Capture the cell that displays the provided text and extract its [x, y] central coordinate. 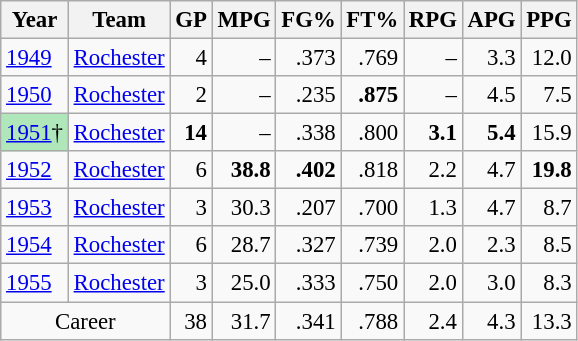
14 [191, 133]
.818 [372, 170]
3.1 [434, 133]
2.3 [492, 245]
.333 [308, 283]
13.3 [549, 321]
.700 [372, 208]
.750 [372, 283]
Year [35, 20]
1.3 [434, 208]
Team [119, 20]
FT% [372, 20]
.739 [372, 245]
.769 [372, 58]
12.0 [549, 58]
APG [492, 20]
28.7 [244, 245]
30.3 [244, 208]
1955 [35, 283]
4 [191, 58]
MPG [244, 20]
.788 [372, 321]
5.4 [492, 133]
25.0 [244, 283]
38 [191, 321]
Career [86, 321]
3.3 [492, 58]
2.2 [434, 170]
1954 [35, 245]
PPG [549, 20]
2 [191, 95]
.338 [308, 133]
1953 [35, 208]
.402 [308, 170]
.341 [308, 321]
1950 [35, 95]
31.7 [244, 321]
19.8 [549, 170]
15.9 [549, 133]
4.5 [492, 95]
.800 [372, 133]
GP [191, 20]
8.5 [549, 245]
.373 [308, 58]
.235 [308, 95]
.327 [308, 245]
.207 [308, 208]
8.3 [549, 283]
FG% [308, 20]
7.5 [549, 95]
4.3 [492, 321]
1952 [35, 170]
RPG [434, 20]
8.7 [549, 208]
1949 [35, 58]
2.4 [434, 321]
38.8 [244, 170]
1951† [35, 133]
.875 [372, 95]
3.0 [492, 283]
